Search for the cell housing the specified text and yield its (x, y) center coordinate. 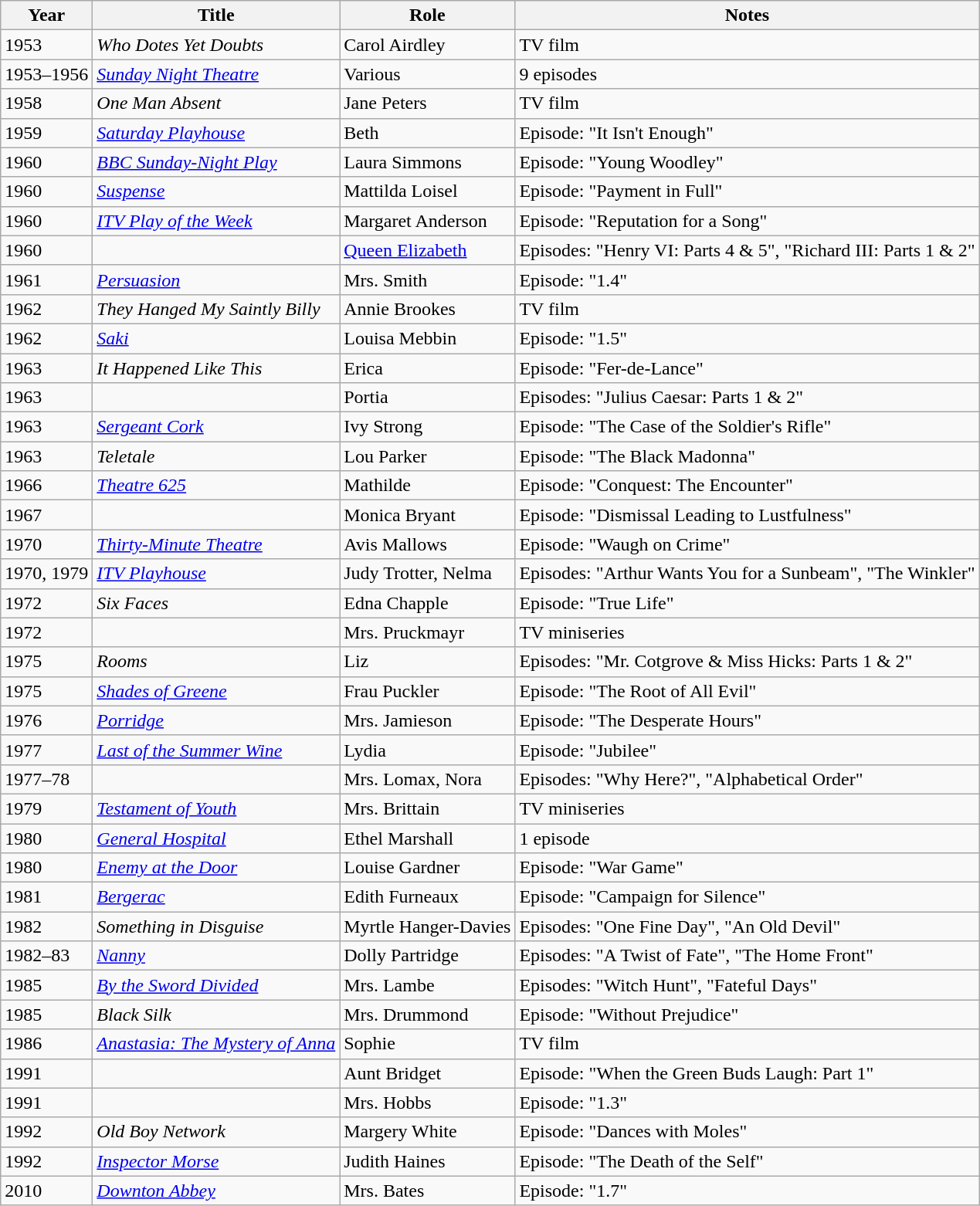
Inspector Morse (216, 1161)
1958 (46, 103)
Mathilde (428, 486)
1953 (46, 45)
Title (216, 15)
Edith Furneaux (428, 897)
Liz (428, 662)
Episode: "Young Woodley" (748, 162)
1976 (46, 720)
Mrs. Bates (428, 1191)
1 episode (748, 838)
1982 (46, 927)
By the Sword Divided (216, 985)
2010 (46, 1191)
Six Faces (216, 603)
Frau Puckler (428, 691)
Episode: "Conquest: The Encounter" (748, 486)
Margery White (428, 1132)
Saki (216, 338)
Avis Mallows (428, 544)
Mrs. Jamieson (428, 720)
Black Silk (216, 1015)
Aunt Bridget (428, 1073)
Bergerac (216, 897)
Anastasia: The Mystery of Anna (216, 1044)
1953–1956 (46, 74)
Mrs. Smith (428, 279)
Episodes: "Henry VI: Parts 4 & 5", "Richard III: Parts 1 & 2" (748, 250)
Margaret Anderson (428, 221)
1986 (46, 1044)
Sunday Night Theatre (216, 74)
1981 (46, 897)
1977 (46, 750)
Sophie (428, 1044)
Episode: "Payment in Full" (748, 191)
Episodes: "One Fine Day", "An Old Devil" (748, 927)
Episode: "True Life" (748, 603)
One Man Absent (216, 103)
Laura Simmons (428, 162)
General Hospital (216, 838)
Thirty-Minute Theatre (216, 544)
Queen Elizabeth (428, 250)
Carol Airdley (428, 45)
Persuasion (216, 279)
ITV Playhouse (216, 574)
1959 (46, 133)
Lydia (428, 750)
Episode: "Campaign for Silence" (748, 897)
Louise Gardner (428, 868)
Mrs. Lambe (428, 985)
Sergeant Cork (216, 427)
Episode: "The Black Madonna" (748, 456)
Episode: "The Case of the Soldier's Rifle" (748, 427)
Episodes: "A Twist of Fate", "The Home Front" (748, 956)
Judy Trotter, Nelma (428, 574)
Episode: "1.3" (748, 1103)
Episodes: "Mr. Cotgrove & Miss Hicks: Parts 1 & 2" (748, 662)
1977–78 (46, 779)
Erica (428, 368)
Monica Bryant (428, 515)
Year (46, 15)
1966 (46, 486)
Porridge (216, 720)
1967 (46, 515)
Notes (748, 15)
Annie Brookes (428, 309)
Episode: "Reputation for a Song" (748, 221)
Episodes: "Why Here?", "Alphabetical Order" (748, 779)
Episode: "The Death of the Self" (748, 1161)
Episode: "Jubilee" (748, 750)
9 episodes (748, 74)
Episodes: "Julius Caesar: Parts 1 & 2" (748, 398)
Shades of Greene (216, 691)
Episode: "When the Green Buds Laugh: Part 1" (748, 1073)
1961 (46, 279)
Beth (428, 133)
Lou Parker (428, 456)
Jane Peters (428, 103)
Louisa Mebbin (428, 338)
Episode: "1.5" (748, 338)
Who Dotes Yet Doubts (216, 45)
Episode: "The Desperate Hours" (748, 720)
Episode: "Waugh on Crime" (748, 544)
Suspense (216, 191)
1970, 1979 (46, 574)
Testament of Youth (216, 808)
They Hanged My Saintly Billy (216, 309)
Dolly Partridge (428, 956)
It Happened Like This (216, 368)
1979 (46, 808)
Episode: "Fer-de-Lance" (748, 368)
Ethel Marshall (428, 838)
Portia (428, 398)
Episode: "Dances with Moles" (748, 1132)
Mrs. Pruckmayr (428, 632)
Mrs. Lomax, Nora (428, 779)
Enemy at the Door (216, 868)
Nanny (216, 956)
Saturday Playhouse (216, 133)
Mattilda Loisel (428, 191)
Episode: "Without Prejudice" (748, 1015)
Mrs. Drummond (428, 1015)
Role (428, 15)
Teletale (216, 456)
Myrtle Hanger-Davies (428, 927)
Old Boy Network (216, 1132)
Theatre 625 (216, 486)
Something in Disguise (216, 927)
Episodes: "Arthur Wants You for a Sunbeam", "The Winkler" (748, 574)
Last of the Summer Wine (216, 750)
Edna Chapple (428, 603)
Mrs. Hobbs (428, 1103)
ITV Play of the Week (216, 221)
BBC Sunday-Night Play (216, 162)
Episode: "It Isn't Enough" (748, 133)
Mrs. Brittain (428, 808)
1982–83 (46, 956)
Episode: "The Root of All Evil" (748, 691)
Ivy Strong (428, 427)
Episodes: "Witch Hunt", "Fateful Days" (748, 985)
Rooms (216, 662)
1970 (46, 544)
Various (428, 74)
Episode: "1.4" (748, 279)
Judith Haines (428, 1161)
Downton Abbey (216, 1191)
Episode: "1.7" (748, 1191)
Episode: "War Game" (748, 868)
Episode: "Dismissal Leading to Lustfulness" (748, 515)
